Pinpoint the cell where the given text exists, returning its [x, y] midpoint coordinate. 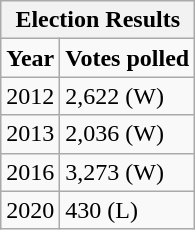
Votes polled [128, 58]
2,036 (W) [128, 134]
2013 [30, 134]
2020 [30, 210]
2012 [30, 96]
2,622 (W) [128, 96]
Year [30, 58]
430 (L) [128, 210]
3,273 (W) [128, 172]
2016 [30, 172]
Election Results [98, 20]
